Capture the cell that displays the provided text and extract its (X, Y) central coordinate. 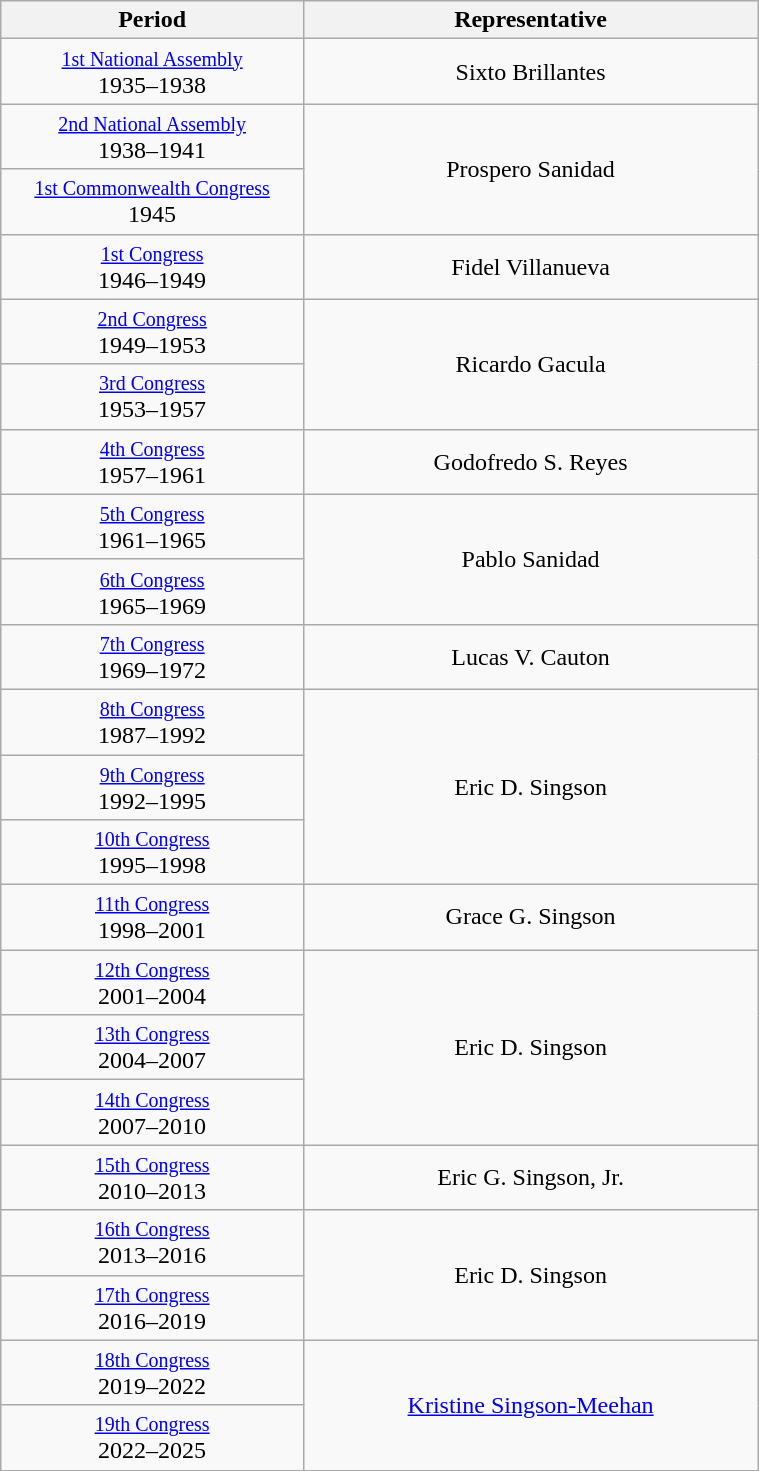
18th Congress2019–2022 (152, 1372)
Pablo Sanidad (530, 559)
8th Congress1987–1992 (152, 722)
Kristine Singson-Meehan (530, 1405)
1st National Assembly1935–1938 (152, 72)
Sixto Brillantes (530, 72)
Period (152, 20)
Fidel Villanueva (530, 266)
9th Congress1992–1995 (152, 786)
Ricardo Gacula (530, 364)
14th Congress2007–2010 (152, 1112)
Godofredo S. Reyes (530, 462)
17th Congress2016–2019 (152, 1308)
19th Congress2022–2025 (152, 1438)
5th Congress1961–1965 (152, 526)
Prospero Sanidad (530, 169)
10th Congress1995–1998 (152, 852)
16th Congress2013–2016 (152, 1242)
13th Congress2004–2007 (152, 1048)
2nd Congress1949–1953 (152, 332)
15th Congress2010–2013 (152, 1178)
6th Congress1965–1969 (152, 592)
Eric G. Singson, Jr. (530, 1178)
4th Congress1957–1961 (152, 462)
1st Commonwealth Congress1945 (152, 202)
2nd National Assembly1938–1941 (152, 136)
12th Congress2001–2004 (152, 982)
Representative (530, 20)
Lucas V. Cauton (530, 656)
7th Congress1969–1972 (152, 656)
11th Congress1998–2001 (152, 918)
Grace G. Singson (530, 918)
1st Congress1946–1949 (152, 266)
3rd Congress1953–1957 (152, 396)
